Output the [x, y] coordinate of the center of the cell containing the given text.  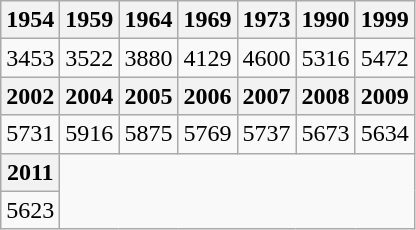
5916 [90, 134]
2004 [90, 96]
4600 [266, 58]
3880 [148, 58]
2007 [266, 96]
5737 [266, 134]
5731 [30, 134]
2011 [30, 172]
1969 [208, 20]
2008 [326, 96]
1999 [384, 20]
1973 [266, 20]
5634 [384, 134]
1990 [326, 20]
2009 [384, 96]
5875 [148, 134]
3453 [30, 58]
2005 [148, 96]
5623 [30, 210]
2006 [208, 96]
5769 [208, 134]
1964 [148, 20]
5316 [326, 58]
2002 [30, 96]
4129 [208, 58]
3522 [90, 58]
5472 [384, 58]
1959 [90, 20]
5673 [326, 134]
1954 [30, 20]
